Return [x, y] of the center of cell containing provided text 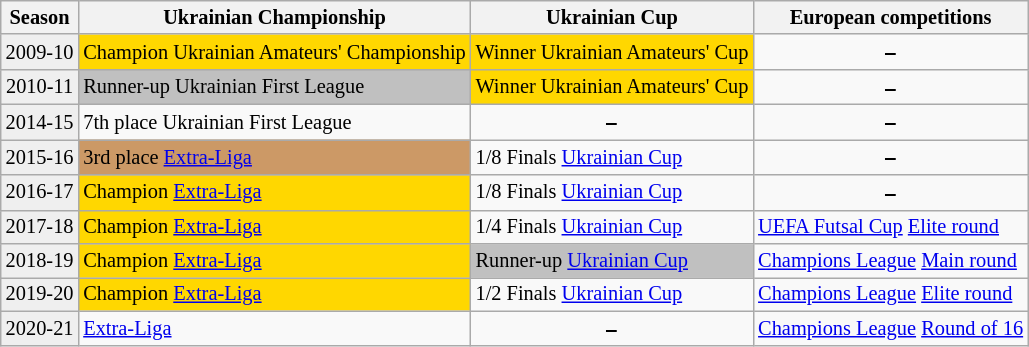
Season [40, 17]
7th place Ukrainian First League [274, 122]
2019-20 [40, 294]
Ukrainian Championship [274, 17]
1/4 Finals Ukrainian Cup [612, 227]
Extra-Liga [274, 328]
Ukrainian Cup [612, 17]
2017-18 [40, 227]
UEFA Futsal Cup Elite round [890, 227]
Champion Ukrainian Amateurs' Championship [274, 52]
Champions League Elite round [890, 294]
2018-19 [40, 260]
Champions League Main round [890, 260]
2015-16 [40, 156]
European competitions [890, 17]
3rd place Extra-Liga [274, 156]
2016-17 [40, 192]
2010-11 [40, 86]
Champions League Round of 16 [890, 328]
Runner-up Ukrainian Cup [612, 260]
Runner-up Ukrainian First League [274, 86]
2014-15 [40, 122]
1/2 Finals Ukrainian Cup [612, 294]
2020-21 [40, 328]
2009-10 [40, 52]
